Extract the (x, y) coordinate from the center of the cell holding the provided text.  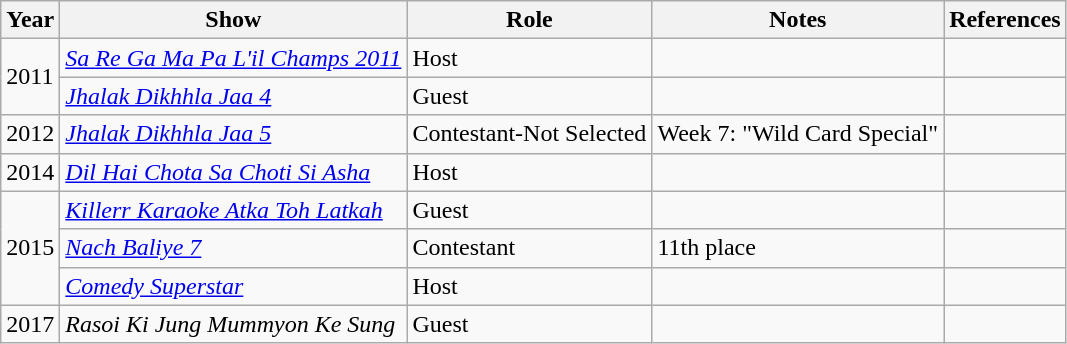
2017 (30, 324)
2012 (30, 134)
2014 (30, 172)
Notes (798, 20)
11th place (798, 248)
Role (530, 20)
2015 (30, 248)
Killerr Karaoke Atka Toh Latkah (234, 210)
Comedy Superstar (234, 286)
Jhalak Dikhhla Jaa 4 (234, 96)
Jhalak Dikhhla Jaa 5 (234, 134)
Sa Re Ga Ma Pa L'il Champs 2011 (234, 58)
References (1006, 20)
Nach Baliye 7 (234, 248)
Rasoi Ki Jung Mummyon Ke Sung (234, 324)
2011 (30, 77)
Show (234, 20)
Week 7: "Wild Card Special" (798, 134)
Contestant (530, 248)
Contestant-Not Selected (530, 134)
Year (30, 20)
Dil Hai Chota Sa Choti Si Asha (234, 172)
